Return (X, Y) of the center of cell containing provided text 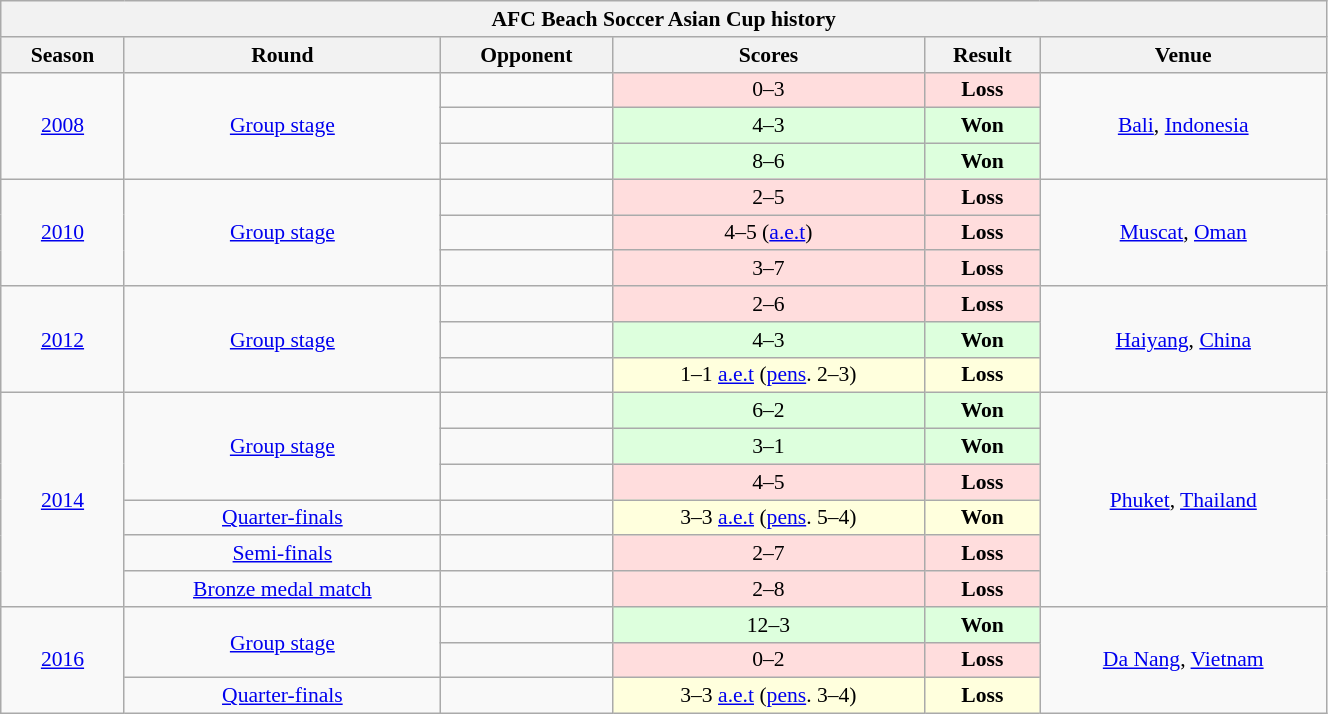
Result (982, 55)
2–5 (768, 197)
4–5 (a.e.t) (768, 233)
Haiyang, China (1183, 340)
4–5 (768, 482)
Semi-finals (282, 554)
12–3 (768, 625)
Scores (768, 55)
2014 (62, 500)
Bronze medal match (282, 589)
2008 (62, 126)
3–1 (768, 447)
3–3 a.e.t (pens. 5–4) (768, 518)
Round (282, 55)
1–1 a.e.t (pens. 2–3) (768, 375)
2016 (62, 660)
3–3 a.e.t (pens. 3–4) (768, 696)
0–2 (768, 660)
2012 (62, 340)
6–2 (768, 411)
Venue (1183, 55)
3–7 (768, 269)
8–6 (768, 162)
Phuket, Thailand (1183, 500)
Opponent (526, 55)
2–6 (768, 304)
2–8 (768, 589)
AFC Beach Soccer Asian Cup history (664, 19)
Bali, Indonesia (1183, 126)
Season (62, 55)
2–7 (768, 554)
0–3 (768, 90)
2010 (62, 232)
Da Nang, Vietnam (1183, 660)
Muscat, Oman (1183, 232)
